Detect which cell encompasses the target text, then output its [X, Y] center coordinate. 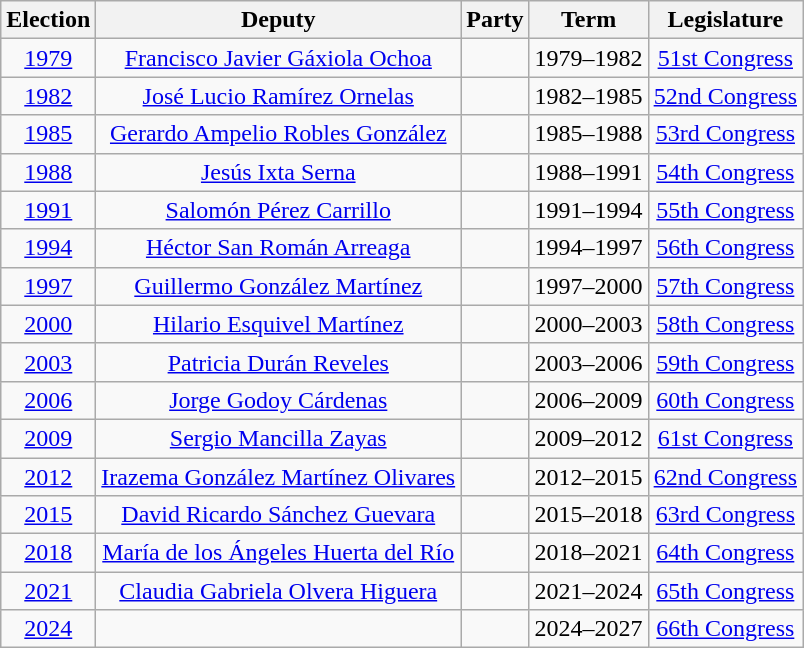
65th Congress [725, 591]
2018–2021 [588, 553]
Legislature [725, 20]
Gerardo Ampelio Robles González [278, 134]
1997–2000 [588, 286]
María de los Ángeles Huerta del Río [278, 553]
1997 [48, 286]
1988 [48, 172]
1994 [48, 248]
2021–2024 [588, 591]
2021 [48, 591]
57th Congress [725, 286]
2012 [48, 477]
1991–1994 [588, 210]
55th Congress [725, 210]
58th Congress [725, 324]
David Ricardo Sánchez Guevara [278, 515]
Jesús Ixta Serna [278, 172]
51st Congress [725, 58]
1991 [48, 210]
Party [495, 20]
Hilario Esquivel Martínez [278, 324]
2000 [48, 324]
1985–1988 [588, 134]
2015–2018 [588, 515]
60th Congress [725, 400]
1985 [48, 134]
Salomón Pérez Carrillo [278, 210]
61st Congress [725, 438]
Jorge Godoy Cárdenas [278, 400]
62nd Congress [725, 477]
59th Congress [725, 362]
2009 [48, 438]
2018 [48, 553]
1982 [48, 96]
56th Congress [725, 248]
1982–1985 [588, 96]
54th Congress [725, 172]
2024–2027 [588, 629]
52nd Congress [725, 96]
64th Congress [725, 553]
2015 [48, 515]
Irazema González Martínez Olivares [278, 477]
Election [48, 20]
2009–2012 [588, 438]
Claudia Gabriela Olvera Higuera [278, 591]
2012–2015 [588, 477]
2024 [48, 629]
Term [588, 20]
Francisco Javier Gáxiola Ochoa [278, 58]
2000–2003 [588, 324]
Héctor San Román Arreaga [278, 248]
2003 [48, 362]
1988–1991 [588, 172]
2003–2006 [588, 362]
53rd Congress [725, 134]
2006 [48, 400]
Guillermo González Martínez [278, 286]
2006–2009 [588, 400]
63rd Congress [725, 515]
66th Congress [725, 629]
Deputy [278, 20]
1979 [48, 58]
Patricia Durán Reveles [278, 362]
José Lucio Ramírez Ornelas [278, 96]
1979–1982 [588, 58]
Sergio Mancilla Zayas [278, 438]
1994–1997 [588, 248]
